Return the [X, Y] coordinate for the center point of the cell that contains the specified text.  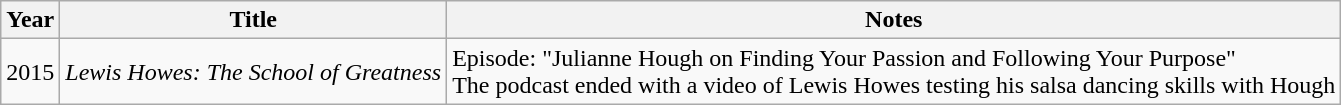
Lewis Howes: The School of Greatness [254, 72]
Year [30, 20]
2015 [30, 72]
Title [254, 20]
Notes [894, 20]
